Provide the (X, Y) coordinate of the cell's center where the given text is located.  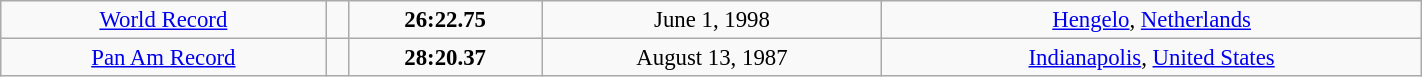
28:20.37 (445, 58)
Indianapolis, United States (1152, 58)
August 13, 1987 (712, 58)
June 1, 1998 (712, 20)
26:22.75 (445, 20)
Hengelo, Netherlands (1152, 20)
Pan Am Record (164, 58)
World Record (164, 20)
